Output the [x, y] coordinate of the center of the cell containing the given text.  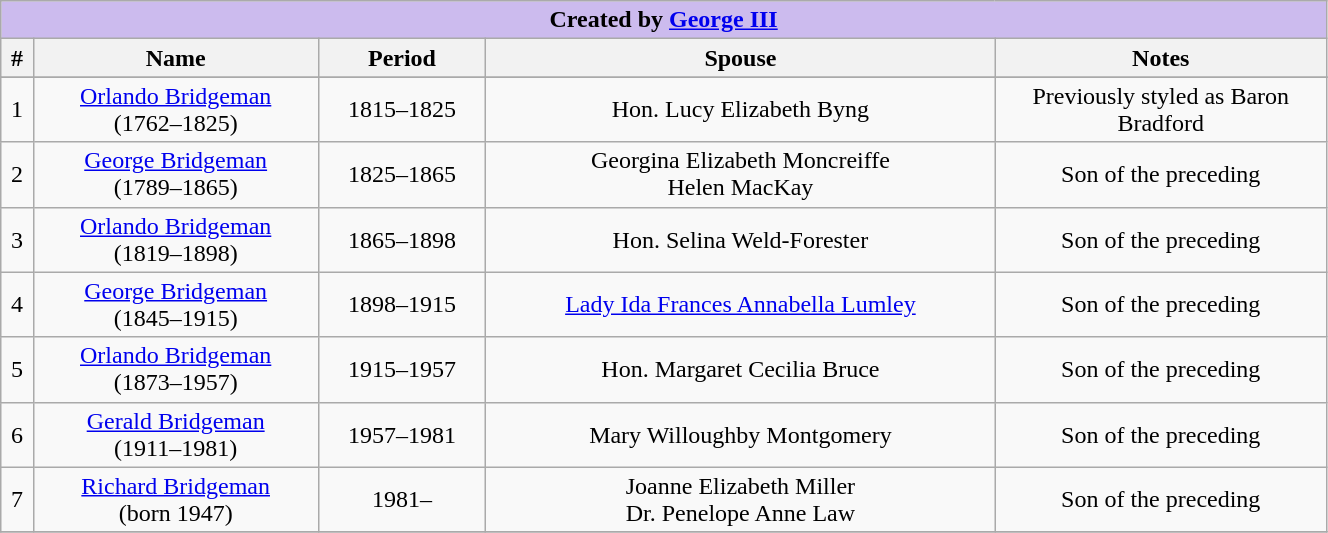
1815–1825 [402, 110]
1957–1981 [402, 434]
Orlando Bridgeman(1819–1898) [176, 240]
4 [17, 304]
6 [17, 434]
Hon. Margaret Cecilia Bruce [740, 370]
3 [17, 240]
Lady Ida Frances Annabella Lumley [740, 304]
Mary Willoughby Montgomery [740, 434]
5 [17, 370]
George Bridgeman(1845–1915) [176, 304]
Joanne Elizabeth MillerDr. Penelope Anne Law [740, 500]
Name [176, 58]
7 [17, 500]
1915–1957 [402, 370]
Created by George III [664, 20]
Previously styled as Baron Bradford [1160, 110]
Richard Bridgeman(born 1947) [176, 500]
Orlando Bridgeman(1762–1825) [176, 110]
1981– [402, 500]
Spouse [740, 58]
Period [402, 58]
1865–1898 [402, 240]
Notes [1160, 58]
Georgina Elizabeth MoncreiffeHelen MacKay [740, 174]
1825–1865 [402, 174]
Orlando Bridgeman(1873–1957) [176, 370]
Hon. Selina Weld-Forester [740, 240]
# [17, 58]
1898–1915 [402, 304]
George Bridgeman(1789–1865) [176, 174]
Hon. Lucy Elizabeth Byng [740, 110]
1 [17, 110]
2 [17, 174]
Gerald Bridgeman(1911–1981) [176, 434]
